From the cell containing the given text, extract its center point as [x, y] coordinate. 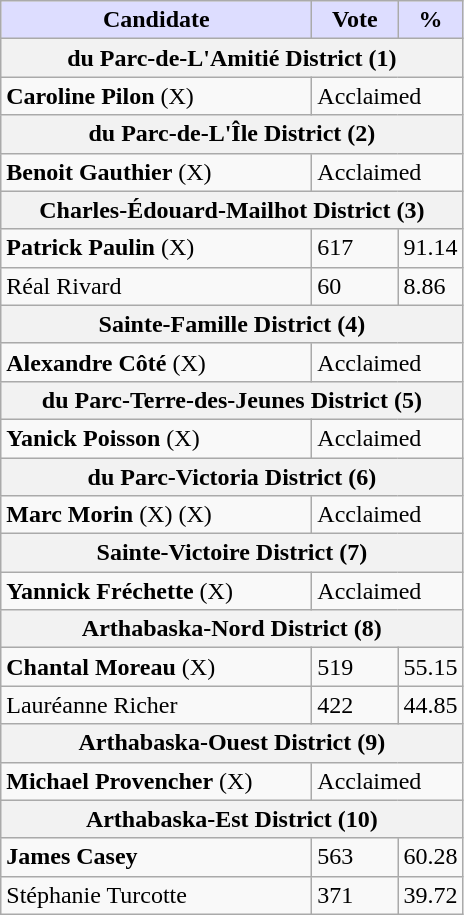
60.28 [430, 857]
James Casey [156, 857]
Marc Morin (X) (X) [156, 515]
Sainte-Famille District (4) [232, 324]
Lauréanne Richer [156, 705]
Stéphanie Turcotte [156, 895]
617 [355, 248]
44.85 [430, 705]
Arthabaska-Est District (10) [232, 819]
Arthabaska-Ouest District (9) [232, 743]
Alexandre Côté (X) [156, 362]
Charles-Édouard-Mailhot District (3) [232, 210]
Yanick Poisson (X) [156, 438]
422 [355, 705]
55.15 [430, 667]
39.72 [430, 895]
du Parc-Victoria District (6) [232, 477]
Sainte-Victoire District (7) [232, 553]
Réal Rivard [156, 286]
Patrick Paulin (X) [156, 248]
91.14 [430, 248]
Chantal Moreau (X) [156, 667]
Vote [355, 20]
60 [355, 286]
Benoit Gauthier (X) [156, 172]
563 [355, 857]
Arthabaska-Nord District (8) [232, 629]
% [430, 20]
519 [355, 667]
Candidate [156, 20]
du Parc-de-L'Île District (2) [232, 134]
Yannick Fréchette (X) [156, 591]
Caroline Pilon (X) [156, 96]
du Parc-de-L'Amitié District (1) [232, 58]
8.86 [430, 286]
371 [355, 895]
du Parc-Terre-des-Jeunes District (5) [232, 400]
Michael Provencher (X) [156, 781]
